Return the [X, Y] coordinate for the center point of the cell that contains the specified text.  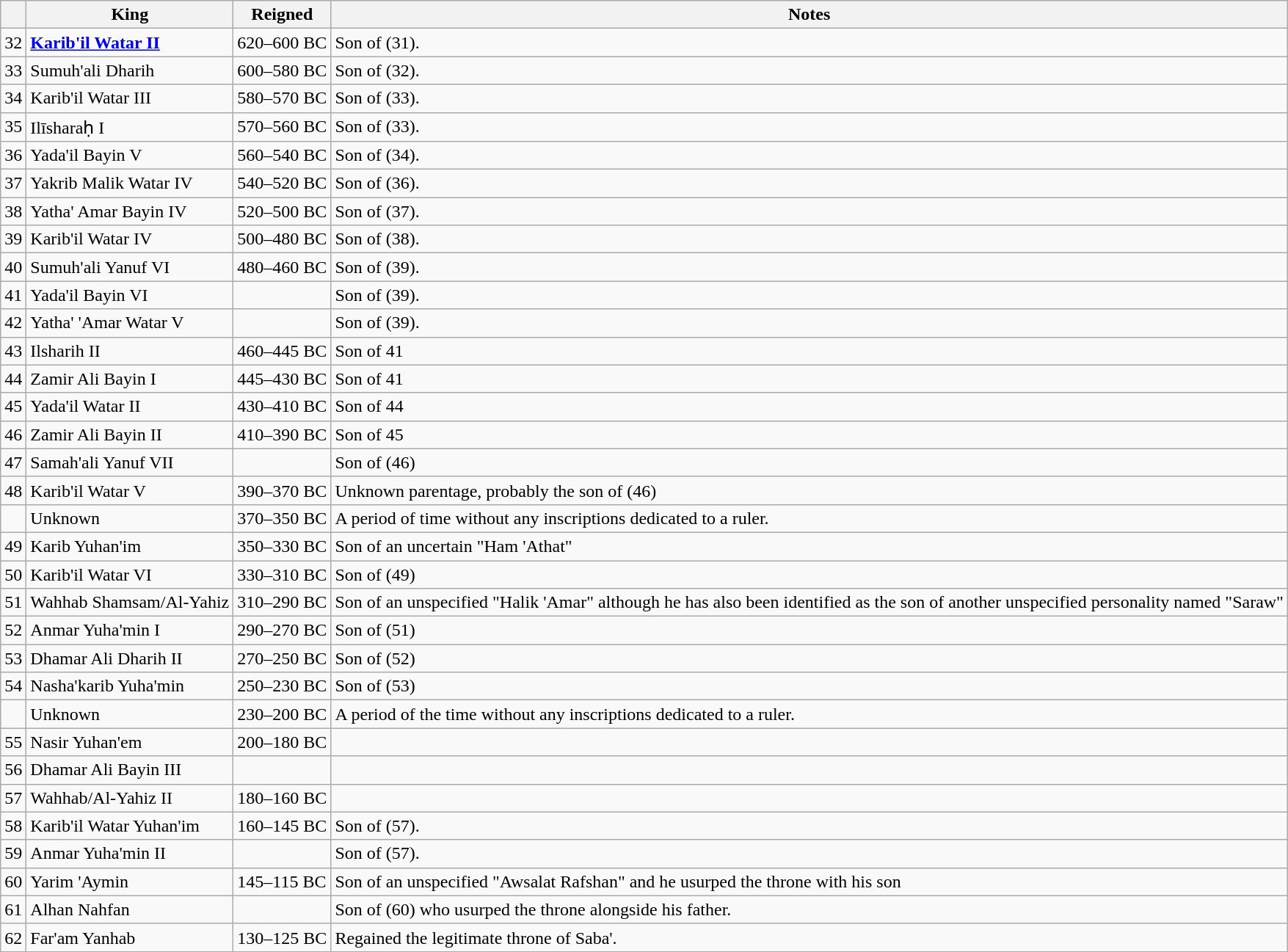
460–445 BC [282, 351]
290–270 BC [282, 631]
270–250 BC [282, 658]
A period of time without any inscriptions dedicated to a ruler. [809, 518]
Son of (53) [809, 686]
Anmar Yuha'min II [130, 854]
Far'am Yanhab [130, 937]
42 [13, 323]
Karib'il Watar III [130, 98]
40 [13, 267]
57 [13, 798]
53 [13, 658]
Unknown parentage, probably the son of (46) [809, 490]
Ilsharih II [130, 351]
Samah'ali Yanuf VII [130, 462]
Son of an unspecified "Awsalat Rafshan" and he usurped the throne with his son [809, 882]
Nasir Yuhan'em [130, 742]
32 [13, 43]
Reigned [282, 15]
Anmar Yuha'min I [130, 631]
Son of (38). [809, 239]
62 [13, 937]
580–570 BC [282, 98]
Son of an uncertain "Ham 'Athat" [809, 546]
570–560 BC [282, 127]
Karib'il Watar Yuhan'im [130, 826]
Karib'il Watar VI [130, 575]
560–540 BC [282, 156]
Yakrib Malik Watar IV [130, 184]
Sumuh'ali Yanuf VI [130, 267]
Son of (60) who usurped the throne alongside his father. [809, 909]
540–520 BC [282, 184]
Dhamar Ali Dharih II [130, 658]
48 [13, 490]
50 [13, 575]
430–410 BC [282, 407]
Wahhab Shamsam/Al-Yahiz [130, 603]
Karib'il Watar V [130, 490]
Son of (31). [809, 43]
620–600 BC [282, 43]
43 [13, 351]
Son of (49) [809, 575]
370–350 BC [282, 518]
34 [13, 98]
500–480 BC [282, 239]
37 [13, 184]
54 [13, 686]
Yada'il Bayin VI [130, 295]
King [130, 15]
145–115 BC [282, 882]
410–390 BC [282, 435]
Son of (37). [809, 211]
Zamir Ali Bayin I [130, 379]
Yada'il Bayin V [130, 156]
44 [13, 379]
Wahhab/Al-Yahiz II [130, 798]
Zamir Ali Bayin II [130, 435]
41 [13, 295]
330–310 BC [282, 575]
445–430 BC [282, 379]
Yada'il Watar II [130, 407]
Son of (34). [809, 156]
600–580 BC [282, 70]
46 [13, 435]
Son of (36). [809, 184]
Yatha' Amar Bayin IV [130, 211]
56 [13, 770]
36 [13, 156]
52 [13, 631]
33 [13, 70]
Dhamar Ali Bayin III [130, 770]
45 [13, 407]
390–370 BC [282, 490]
Karib'il Watar II [130, 43]
Sumuh'ali Dharih [130, 70]
58 [13, 826]
Regained the legitimate throne of Saba'. [809, 937]
Son of (46) [809, 462]
47 [13, 462]
Nasha'karib Yuha'min [130, 686]
60 [13, 882]
160–145 BC [282, 826]
Alhan Nahfan [130, 909]
200–180 BC [282, 742]
Son of 45 [809, 435]
Yarim 'Aymin [130, 882]
Notes [809, 15]
250–230 BC [282, 686]
Ilīsharaḥ I [130, 127]
130–125 BC [282, 937]
Son of 44 [809, 407]
Karib'il Watar IV [130, 239]
230–200 BC [282, 714]
39 [13, 239]
A period of the time without any inscriptions dedicated to a ruler. [809, 714]
35 [13, 127]
310–290 BC [282, 603]
55 [13, 742]
61 [13, 909]
520–500 BC [282, 211]
51 [13, 603]
180–160 BC [282, 798]
Son of (51) [809, 631]
Son of (32). [809, 70]
59 [13, 854]
Karib Yuhan'im [130, 546]
38 [13, 211]
49 [13, 546]
480–460 BC [282, 267]
Yatha' 'Amar Watar V [130, 323]
Son of (52) [809, 658]
Son of an unspecified "Halik 'Amar" although he has also been identified as the son of another unspecified personality named "Saraw" [809, 603]
350–330 BC [282, 546]
